Extract the (x, y) coordinate from the center of the cell holding the provided text.  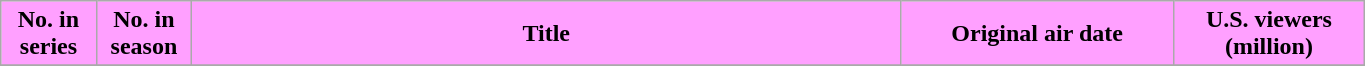
Original air date (1038, 34)
No. inseries (48, 34)
Title (546, 34)
No. inseason (144, 34)
U.S. viewers(million) (1268, 34)
